Search for the cell housing the specified text and yield its (X, Y) center coordinate. 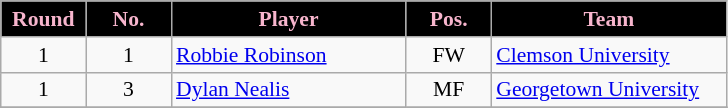
No. (128, 19)
Dylan Nealis (288, 90)
MF (448, 90)
Georgetown University (608, 90)
3 (128, 90)
Pos. (448, 19)
Team (608, 19)
Player (288, 19)
FW (448, 55)
Clemson University (608, 55)
Robbie Robinson (288, 55)
Round (44, 19)
